From the cell containing the given text, extract its center point as (X, Y) coordinate. 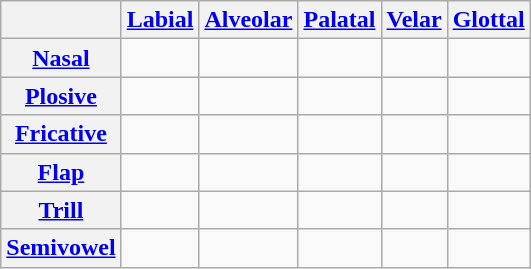
Semivowel (61, 248)
Fricative (61, 134)
Alveolar (248, 20)
Velar (414, 20)
Trill (61, 210)
Labial (160, 20)
Palatal (340, 20)
Flap (61, 172)
Plosive (61, 96)
Nasal (61, 58)
Glottal (488, 20)
